Find where the given text appears and provide that cell's center as (x, y) coordinate. 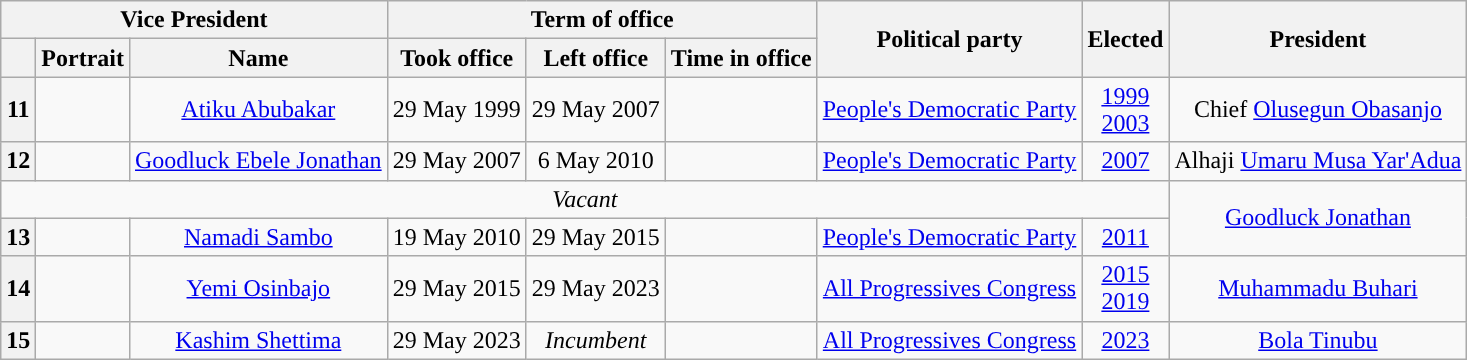
29 May 1999 (456, 110)
President (1318, 39)
Time in office (741, 58)
12 (18, 161)
Goodluck Jonathan (1318, 218)
2011 (1126, 237)
Goodluck Ebele Jonathan (258, 161)
Took office (456, 58)
20152019 (1126, 288)
15 (18, 340)
Name (258, 58)
2007 (1126, 161)
2023 (1126, 340)
19992003 (1126, 110)
Portrait (83, 58)
Bola Tinubu (1318, 340)
Vice President (194, 20)
14 (18, 288)
Muhammadu Buhari (1318, 288)
Political party (950, 39)
6 May 2010 (596, 161)
Alhaji Umaru Musa Yar'Adua (1318, 161)
Atiku Abubakar (258, 110)
Namadi Sambo (258, 237)
11 (18, 110)
Chief Olusegun Obasanjo (1318, 110)
Kashim Shettima (258, 340)
Term of office (602, 20)
Incumbent (596, 340)
13 (18, 237)
Vacant (585, 199)
Left office (596, 58)
Yemi Osinbajo (258, 288)
19 May 2010 (456, 237)
Elected (1126, 39)
